Return [X, Y] of the center of cell containing provided text 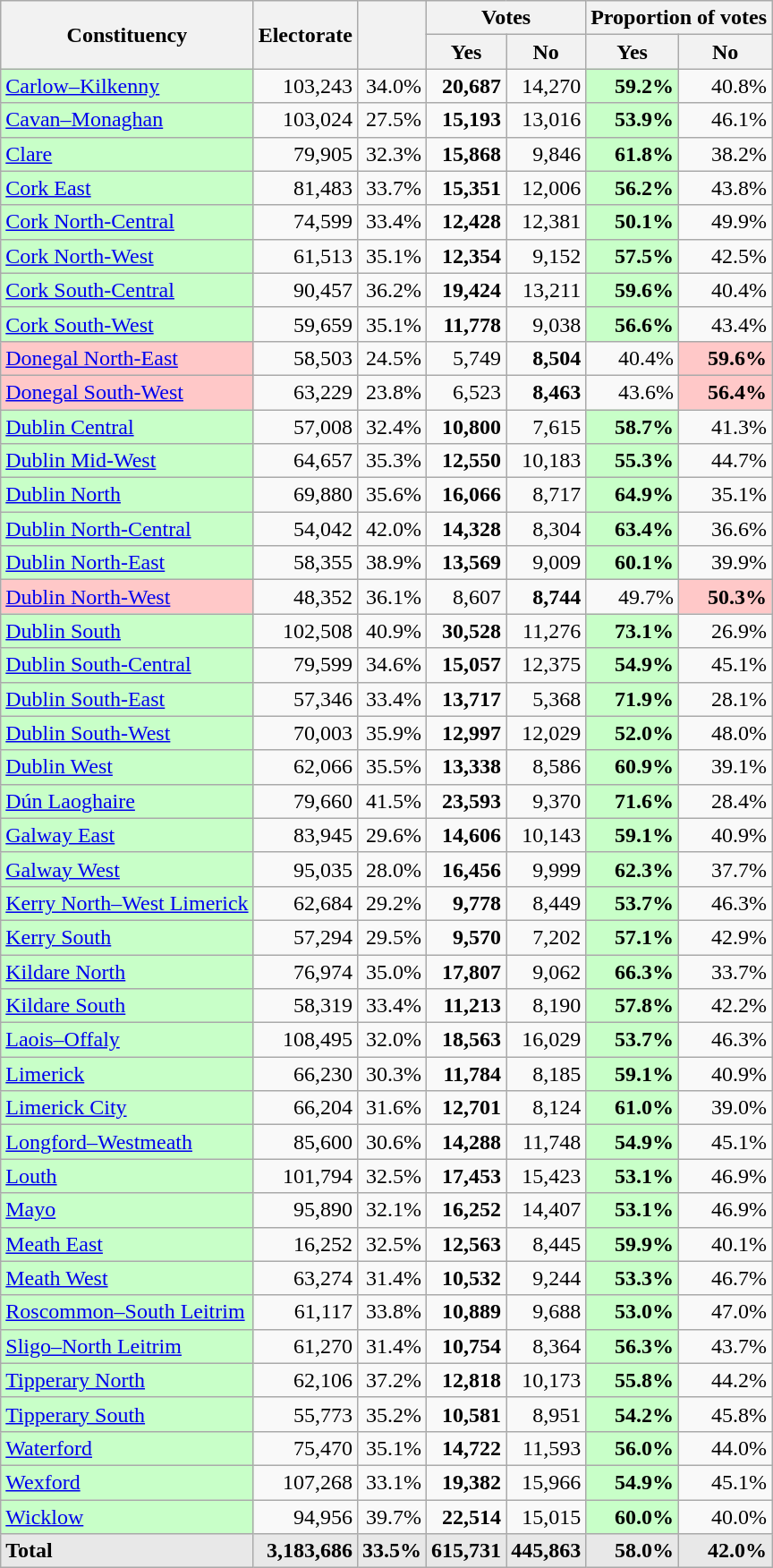
30.6% [392, 1142]
71.9% [633, 699]
9,244 [546, 1278]
90,457 [305, 290]
58,503 [305, 358]
30.3% [392, 1074]
Dún Laoghaire [127, 801]
9,846 [546, 154]
33.5% [392, 1551]
35.9% [392, 733]
76,974 [305, 971]
61.0% [633, 1108]
39.9% [726, 563]
56.2% [633, 188]
55,773 [305, 1414]
20,687 [467, 86]
45.8% [726, 1414]
36.6% [726, 529]
11,778 [467, 324]
Proportion of votes [679, 18]
53.0% [633, 1312]
10,800 [467, 427]
32.3% [392, 154]
15,868 [467, 154]
23,593 [467, 801]
12,563 [467, 1244]
49.7% [633, 597]
43.8% [726, 188]
19,382 [467, 1482]
62,106 [305, 1380]
Cavan–Monaghan [127, 120]
63,274 [305, 1278]
50.3% [726, 597]
Cork South-Central [127, 290]
59.9% [633, 1244]
8,951 [546, 1414]
36.1% [392, 597]
24.5% [392, 358]
63.4% [633, 529]
39.1% [726, 767]
81,483 [305, 188]
58.0% [633, 1551]
Cork East [127, 188]
79,905 [305, 154]
33.1% [392, 1482]
12,550 [467, 461]
79,599 [305, 665]
57,294 [305, 937]
16,029 [546, 1040]
34.0% [392, 86]
Louth [127, 1176]
7,202 [546, 937]
37.7% [726, 869]
28.0% [392, 869]
Waterford [127, 1448]
6,523 [467, 392]
Dublin South [127, 631]
16,456 [467, 869]
35.0% [392, 971]
62,066 [305, 767]
50.1% [633, 222]
70,003 [305, 733]
11,784 [467, 1074]
Donegal North-East [127, 358]
35.6% [392, 495]
8,190 [546, 1006]
10,173 [546, 1380]
39.7% [392, 1517]
9,370 [546, 801]
15,423 [546, 1176]
38.9% [392, 563]
60.0% [633, 1517]
58,355 [305, 563]
35.5% [392, 767]
13,016 [546, 120]
8,124 [546, 1108]
42.9% [726, 937]
30,528 [467, 631]
40.8% [726, 86]
11,748 [546, 1142]
14,722 [467, 1448]
18,563 [467, 1040]
23.8% [392, 392]
Dublin North-Central [127, 529]
35.2% [392, 1414]
8,185 [546, 1074]
52.0% [633, 733]
46.7% [726, 1278]
48.0% [726, 733]
102,508 [305, 631]
61,117 [305, 1312]
Meath West [127, 1278]
49.9% [726, 222]
Sligo–North Leitrim [127, 1346]
Cork South-West [127, 324]
Galway West [127, 869]
61,270 [305, 1346]
Carlow–Kilkenny [127, 86]
75,470 [305, 1448]
74,599 [305, 222]
64.9% [633, 495]
Electorate [305, 35]
28.4% [726, 801]
33.8% [392, 1312]
44.2% [726, 1380]
32.4% [392, 427]
8,364 [546, 1346]
53.3% [633, 1278]
56.6% [633, 324]
Kerry South [127, 937]
42.5% [726, 256]
62.3% [633, 869]
95,890 [305, 1210]
94,956 [305, 1517]
108,495 [305, 1040]
13,569 [467, 563]
Meath East [127, 1244]
8,586 [546, 767]
54,042 [305, 529]
8,449 [546, 903]
Clare [127, 154]
9,152 [546, 256]
103,243 [305, 86]
15,966 [546, 1482]
28.1% [726, 699]
11,213 [467, 1006]
9,778 [467, 903]
79,660 [305, 801]
9,688 [546, 1312]
31.6% [392, 1108]
12,701 [467, 1108]
Limerick City [127, 1108]
57,346 [305, 699]
Tipperary South [127, 1414]
83,945 [305, 835]
101,794 [305, 1176]
12,375 [546, 665]
57.8% [633, 1006]
8,463 [546, 392]
19,424 [467, 290]
66,204 [305, 1108]
53.9% [633, 120]
Dublin North [127, 495]
Total [127, 1551]
43.7% [726, 1346]
57.1% [633, 937]
95,035 [305, 869]
17,807 [467, 971]
Kildare North [127, 971]
Dublin West [127, 767]
59.2% [633, 86]
Cork North-Central [127, 222]
Wexford [127, 1482]
Dublin Mid-West [127, 461]
43.6% [633, 392]
71.6% [633, 801]
37.2% [392, 1380]
60.9% [633, 767]
58.7% [633, 427]
Donegal South-West [127, 392]
9,038 [546, 324]
Roscommon–South Leitrim [127, 1312]
66.3% [633, 971]
58,319 [305, 1006]
41.5% [392, 801]
15,015 [546, 1517]
12,381 [546, 222]
32.0% [392, 1040]
8,304 [546, 529]
17,453 [467, 1176]
56.3% [633, 1346]
Dublin North-East [127, 563]
27.5% [392, 120]
5,368 [546, 699]
61.8% [633, 154]
26.9% [726, 631]
62,684 [305, 903]
Laois–Offaly [127, 1040]
13,717 [467, 699]
12,029 [546, 733]
85,600 [305, 1142]
Tipperary North [127, 1380]
15,351 [467, 188]
15,057 [467, 665]
63,229 [305, 392]
46.1% [726, 120]
44.0% [726, 1448]
Longford–Westmeath [127, 1142]
64,657 [305, 461]
7,615 [546, 427]
36.2% [392, 290]
22,514 [467, 1517]
445,863 [546, 1551]
8,607 [467, 597]
Galway East [127, 835]
9,999 [546, 869]
3,183,686 [305, 1551]
Kildare South [127, 1006]
13,338 [467, 767]
615,731 [467, 1551]
59,659 [305, 324]
10,581 [467, 1414]
66,230 [305, 1074]
Cork North-West [127, 256]
34.6% [392, 665]
Dublin North-West [127, 597]
29.6% [392, 835]
32.1% [392, 1210]
29.2% [392, 903]
54.2% [633, 1414]
14,407 [546, 1210]
Dublin Central [127, 427]
Votes [506, 18]
14,270 [546, 86]
10,183 [546, 461]
9,009 [546, 563]
57,008 [305, 427]
Dublin South-West [127, 733]
29.5% [392, 937]
12,006 [546, 188]
69,880 [305, 495]
44.7% [726, 461]
12,428 [467, 222]
9,062 [546, 971]
55.8% [633, 1380]
16,066 [467, 495]
12,354 [467, 256]
11,593 [546, 1448]
14,606 [467, 835]
60.1% [633, 563]
Constituency [127, 35]
56.0% [633, 1448]
10,143 [546, 835]
47.0% [726, 1312]
11,276 [546, 631]
8,445 [546, 1244]
9,570 [467, 937]
12,997 [467, 733]
40.1% [726, 1244]
43.4% [726, 324]
14,288 [467, 1142]
14,328 [467, 529]
15,193 [467, 120]
57.5% [633, 256]
55.3% [633, 461]
8,504 [546, 358]
8,744 [546, 597]
73.1% [633, 631]
38.2% [726, 154]
42.2% [726, 1006]
Mayo [127, 1210]
61,513 [305, 256]
Kerry North–West Limerick [127, 903]
41.3% [726, 427]
Wicklow [127, 1517]
8,717 [546, 495]
Dublin South-East [127, 699]
40.0% [726, 1517]
Limerick [127, 1074]
39.0% [726, 1108]
48,352 [305, 597]
13,211 [546, 290]
35.3% [392, 461]
10,532 [467, 1278]
103,024 [305, 120]
Dublin South-Central [127, 665]
56.4% [726, 392]
12,818 [467, 1380]
10,889 [467, 1312]
10,754 [467, 1346]
107,268 [305, 1482]
5,749 [467, 358]
